From the cell containing the given text, extract its center point as (X, Y) coordinate. 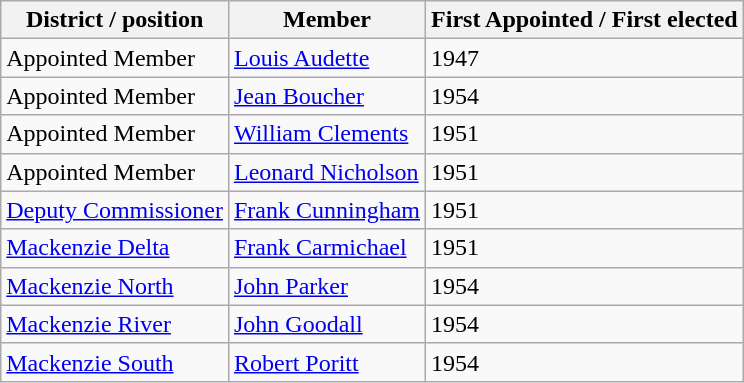
Leonard Nicholson (326, 172)
William Clements (326, 134)
District / position (115, 20)
Mackenzie South (115, 362)
Jean Boucher (326, 96)
Robert Poritt (326, 362)
Member (326, 20)
Louis Audette (326, 58)
John Parker (326, 286)
1947 (585, 58)
First Appointed / First elected (585, 20)
John Goodall (326, 324)
Frank Cunningham (326, 210)
Mackenzie Delta (115, 248)
Mackenzie River (115, 324)
Mackenzie North (115, 286)
Frank Carmichael (326, 248)
Deputy Commissioner (115, 210)
